Output the (x, y) coordinate of the center of the cell containing the given text.  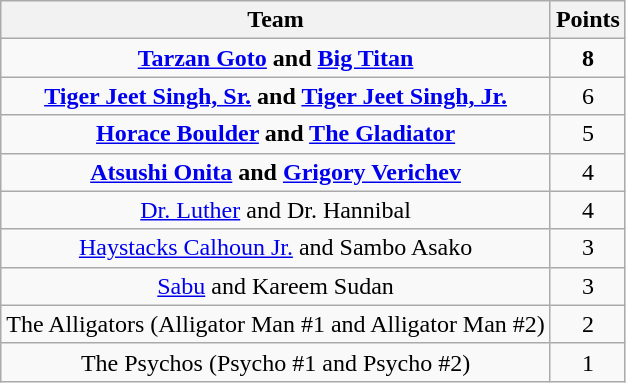
8 (588, 58)
2 (588, 324)
5 (588, 134)
Haystacks Calhoun Jr. and Sambo Asako (276, 248)
Tarzan Goto and Big Titan (276, 58)
The Psychos (Psycho #1 and Psycho #2) (276, 362)
6 (588, 96)
1 (588, 362)
Tiger Jeet Singh, Sr. and Tiger Jeet Singh, Jr. (276, 96)
Sabu and Kareem Sudan (276, 286)
The Alligators (Alligator Man #1 and Alligator Man #2) (276, 324)
Horace Boulder and The Gladiator (276, 134)
Points (588, 20)
Atsushi Onita and Grigory Verichev (276, 172)
Dr. Luther and Dr. Hannibal (276, 210)
Team (276, 20)
